From the cell containing the given text, extract its center point as (x, y) coordinate. 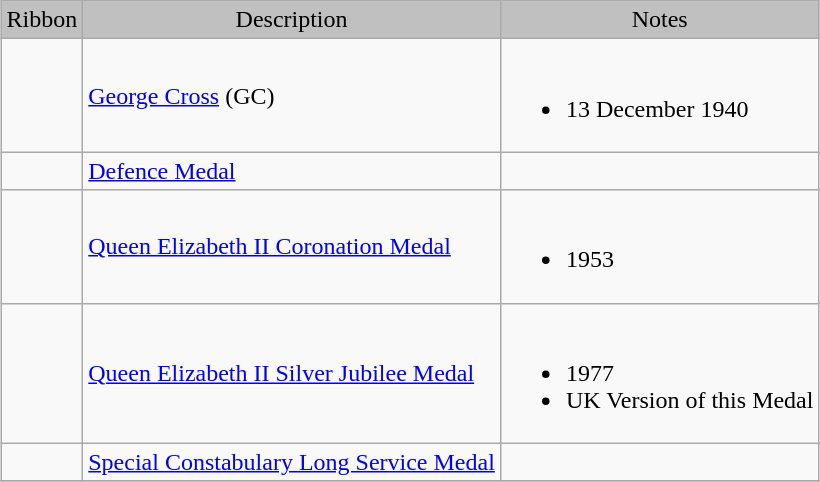
Queen Elizabeth II Coronation Medal (292, 246)
Special Constabulary Long Service Medal (292, 462)
George Cross (GC) (292, 96)
Queen Elizabeth II Silver Jubilee Medal (292, 373)
13 December 1940 (660, 96)
1977UK Version of this Medal (660, 373)
Description (292, 20)
Defence Medal (292, 171)
Ribbon (42, 20)
Notes (660, 20)
1953 (660, 246)
